Provide the (x, y) coordinate of the cell's center where the given text is located.  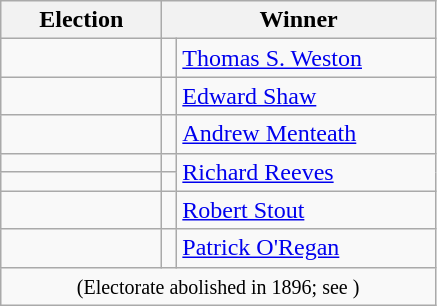
Patrick O'Regan (306, 248)
Election (82, 20)
Winner (299, 20)
Thomas S. Weston (306, 58)
(Electorate abolished in 1896; see ) (218, 286)
Andrew Menteath (306, 134)
Richard Reeves (306, 172)
Edward Shaw (306, 96)
Robert Stout (306, 210)
